Identify which cell holds the provided text, then report its [X, Y] central coordinate. 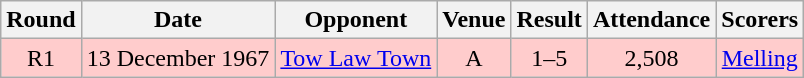
1–5 [549, 58]
Round [41, 20]
R1 [41, 58]
2,508 [651, 58]
Scorers [760, 20]
Result [549, 20]
Melling [760, 58]
Opponent [356, 20]
Date [178, 20]
Tow Law Town [356, 58]
Attendance [651, 20]
13 December 1967 [178, 58]
Venue [474, 20]
A [474, 58]
